Extract the (x, y) coordinate from the center of the cell holding the provided text.  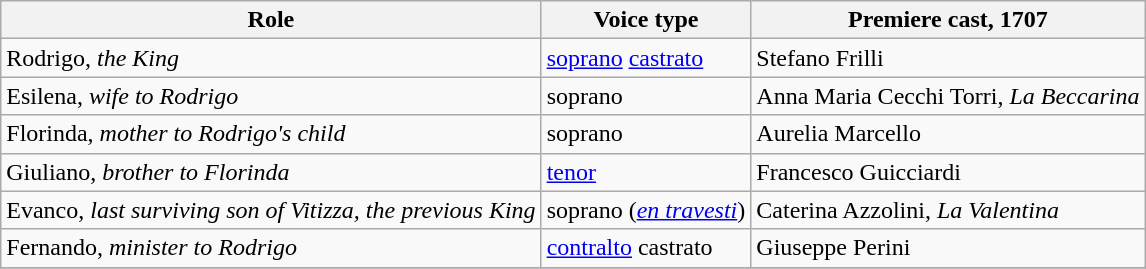
Role (271, 20)
Rodrigo, the King (271, 58)
soprano castrato (646, 58)
Evanco, last surviving son of Vitizza, the previous King (271, 210)
Francesco Guicciardi (948, 172)
Fernando, minister to Rodrigo (271, 248)
Aurelia Marcello (948, 134)
Anna Maria Cecchi Torri, La Beccarina (948, 96)
contralto castrato (646, 248)
Voice type (646, 20)
soprano (en travesti) (646, 210)
Giuseppe Perini (948, 248)
Esilena, wife to Rodrigo (271, 96)
Florinda, mother to Rodrigo's child (271, 134)
tenor (646, 172)
Premiere cast, 1707 (948, 20)
Stefano Frilli (948, 58)
Giuliano, brother to Florinda (271, 172)
Caterina Azzolini, La Valentina (948, 210)
